Pinpoint the cell where the given text exists, returning its [x, y] midpoint coordinate. 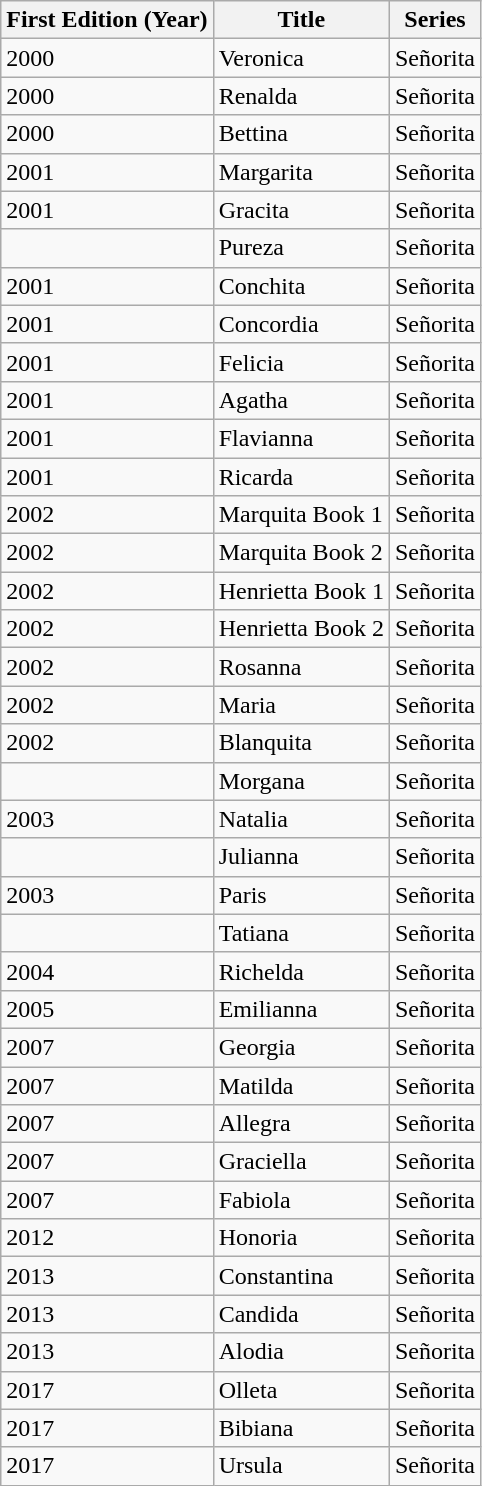
Felicia [301, 362]
Ursula [301, 1466]
Georgia [301, 1047]
Richelda [301, 971]
Blanquita [301, 743]
Series [434, 20]
Honoria [301, 1238]
Emilianna [301, 1009]
Marquita Book 1 [301, 515]
Margarita [301, 172]
Constantina [301, 1276]
Paris [301, 895]
Morgana [301, 781]
Alodia [301, 1352]
2004 [107, 971]
Pureza [301, 248]
Tatiana [301, 933]
Fabiola [301, 1200]
Veronica [301, 58]
Candida [301, 1314]
First Edition (Year) [107, 20]
Flavianna [301, 438]
Julianna [301, 857]
Henrietta Book 1 [301, 591]
Henrietta Book 2 [301, 629]
Olleta [301, 1390]
Graciella [301, 1162]
Matilda [301, 1085]
Renalda [301, 96]
Concordia [301, 324]
Gracita [301, 210]
Maria [301, 705]
Title [301, 20]
Bibiana [301, 1428]
Rosanna [301, 667]
Agatha [301, 400]
Allegra [301, 1124]
2005 [107, 1009]
Bettina [301, 134]
Natalia [301, 819]
2012 [107, 1238]
Conchita [301, 286]
Ricarda [301, 477]
Marquita Book 2 [301, 553]
